Return the [X, Y] coordinate for the center point of the cell that contains the specified text.  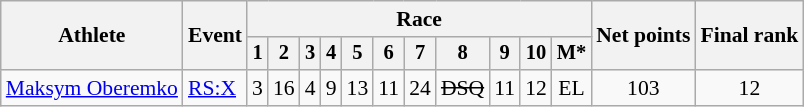
Event [215, 36]
Athlete [92, 36]
M* [572, 54]
10 [536, 54]
6 [388, 54]
RS:X [215, 88]
7 [420, 54]
2 [284, 54]
13 [358, 88]
DSQ [462, 88]
Maksym Oberemko [92, 88]
8 [462, 54]
Final rank [749, 36]
1 [258, 54]
5 [358, 54]
Net points [643, 36]
16 [284, 88]
103 [643, 88]
EL [572, 88]
24 [420, 88]
Race [419, 19]
